Pinpoint the cell where the given text exists, returning its [x, y] midpoint coordinate. 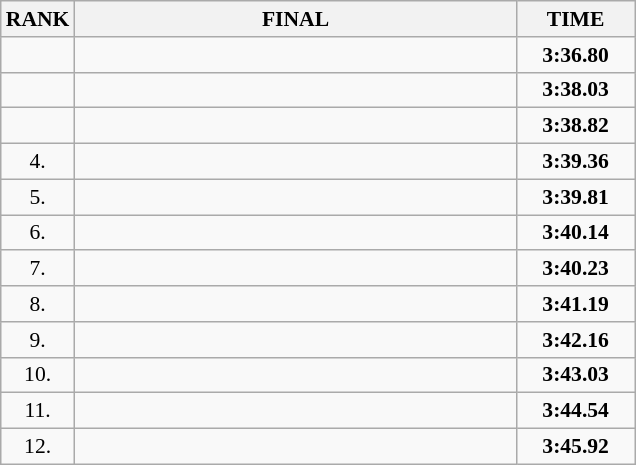
4. [38, 162]
3:42.16 [576, 340]
8. [38, 304]
3:45.92 [576, 447]
RANK [38, 19]
3:38.03 [576, 90]
3:40.23 [576, 269]
3:36.80 [576, 55]
3:38.82 [576, 126]
5. [38, 197]
TIME [576, 19]
11. [38, 411]
7. [38, 269]
3:43.03 [576, 375]
3:44.54 [576, 411]
10. [38, 375]
FINAL [295, 19]
3:40.14 [576, 233]
3:41.19 [576, 304]
6. [38, 233]
3:39.81 [576, 197]
3:39.36 [576, 162]
9. [38, 340]
12. [38, 447]
